Pinpoint the cell where the given text exists, returning its [x, y] midpoint coordinate. 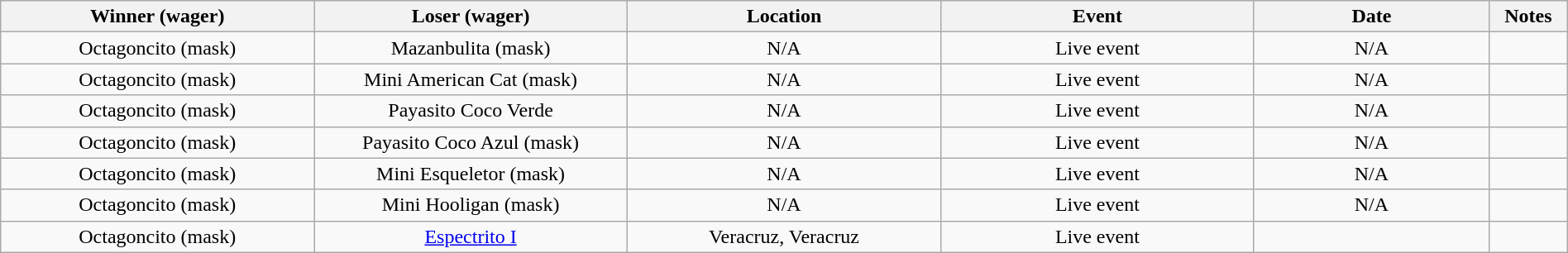
Loser (wager) [471, 17]
Mini Hooligan (mask) [471, 205]
Mazanbulita (mask) [471, 48]
Veracruz, Veracruz [784, 236]
Event [1097, 17]
Winner (wager) [157, 17]
Espectrito I [471, 236]
Date [1371, 17]
Location [784, 17]
Notes [1528, 17]
Mini Esqueletor (mask) [471, 174]
Payasito Coco Verde [471, 111]
Mini American Cat (mask) [471, 79]
Payasito Coco Azul (mask) [471, 142]
